Search for the cell housing the specified text and yield its (X, Y) center coordinate. 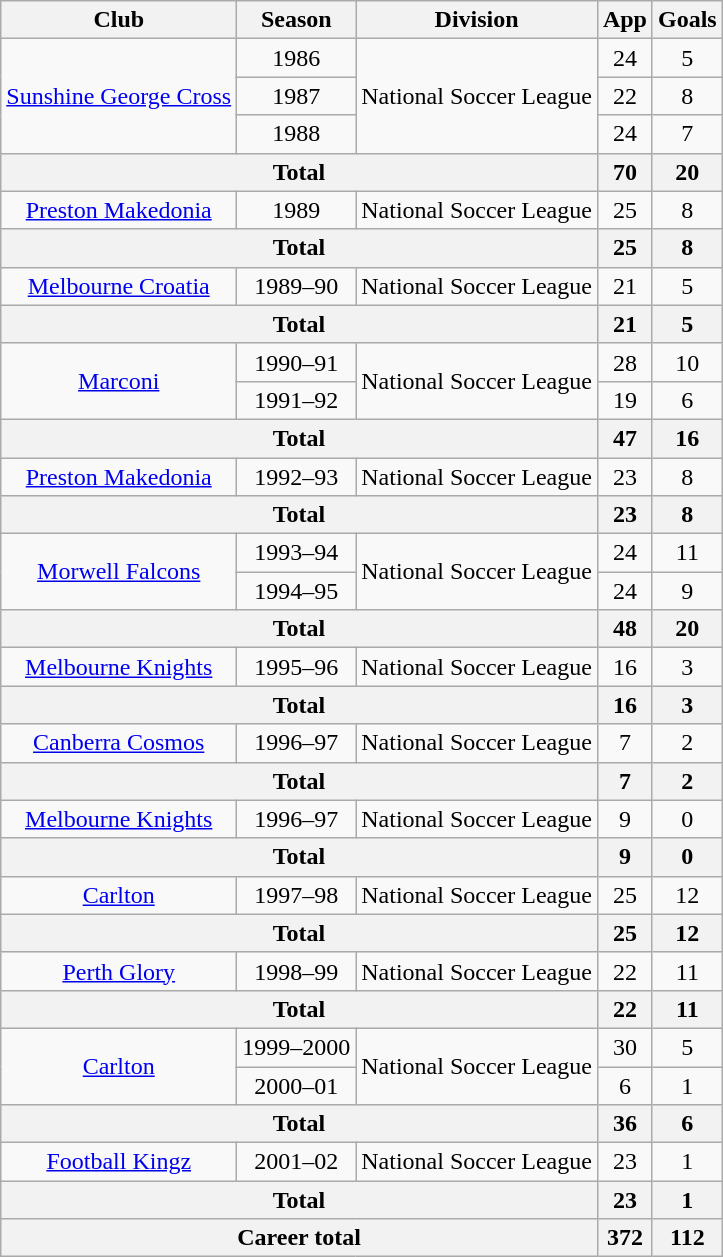
1994–95 (296, 591)
2000–01 (296, 1085)
70 (624, 172)
1998–99 (296, 971)
1986 (296, 58)
10 (687, 362)
1989–90 (296, 286)
Division (477, 20)
1988 (296, 134)
1995–96 (296, 667)
36 (624, 1124)
1993–94 (296, 553)
1989 (296, 210)
1999–2000 (296, 1047)
112 (687, 1238)
1992–93 (296, 477)
1990–91 (296, 362)
Perth Glory (119, 971)
Marconi (119, 381)
Melbourne Croatia (119, 286)
Season (296, 20)
372 (624, 1238)
Career total (300, 1238)
1997–98 (296, 895)
48 (624, 629)
Sunshine George Cross (119, 96)
1991–92 (296, 400)
47 (624, 438)
App (624, 20)
28 (624, 362)
2001–02 (296, 1162)
Morwell Falcons (119, 572)
Club (119, 20)
30 (624, 1047)
Football Kingz (119, 1162)
1987 (296, 96)
Goals (687, 20)
19 (624, 400)
Canberra Cosmos (119, 743)
